Locate the cell with the specified text and output its [x, y] center coordinate. 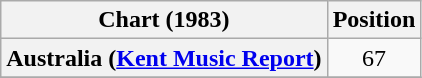
Position [374, 20]
Chart (1983) [164, 20]
67 [374, 58]
Australia (Kent Music Report) [164, 58]
